Extract the (x, y) coordinate from the center of the cell holding the provided text.  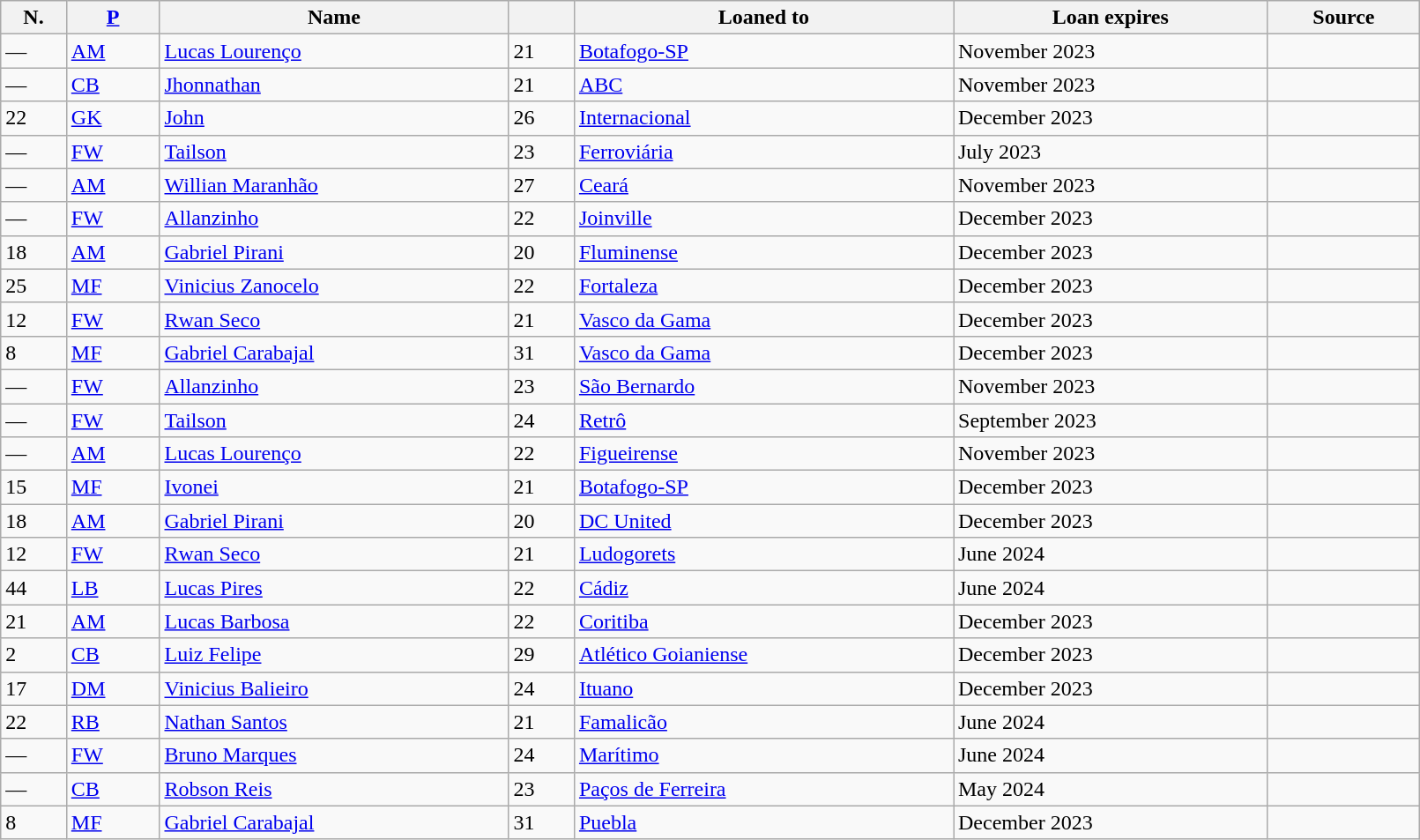
Loan expires (1111, 18)
26 (541, 118)
Lucas Pires (334, 588)
September 2023 (1111, 420)
Jhonnathan (334, 85)
Figueirense (763, 454)
Source (1343, 18)
N. (33, 18)
17 (33, 688)
GK (113, 118)
Ceará (763, 185)
Vinicius Zanocelo (334, 286)
Retrô (763, 420)
Marítimo (763, 755)
Famalicão (763, 722)
P (113, 18)
Atlético Goianiense (763, 655)
Willian Maranhão (334, 185)
Ivonei (334, 487)
2 (33, 655)
44 (33, 588)
Coritiba (763, 621)
DM (113, 688)
Loaned to (763, 18)
Puebla (763, 822)
Lucas Barbosa (334, 621)
Fluminense (763, 252)
25 (33, 286)
Robson Reis (334, 789)
DC United (763, 521)
Ferroviária (763, 152)
Vinicius Balieiro (334, 688)
Luiz Felipe (334, 655)
Cádiz (763, 588)
Ludogorets (763, 554)
São Bernardo (763, 386)
Name (334, 18)
15 (33, 487)
ABC (763, 85)
July 2023 (1111, 152)
John (334, 118)
29 (541, 655)
27 (541, 185)
Paços de Ferreira (763, 789)
Nathan Santos (334, 722)
May 2024 (1111, 789)
Bruno Marques (334, 755)
RB (113, 722)
Ituano (763, 688)
Internacional (763, 118)
LB (113, 588)
Fortaleza (763, 286)
Joinville (763, 219)
